Determine the [X, Y] coordinate at the center of the cell enclosing the given text.  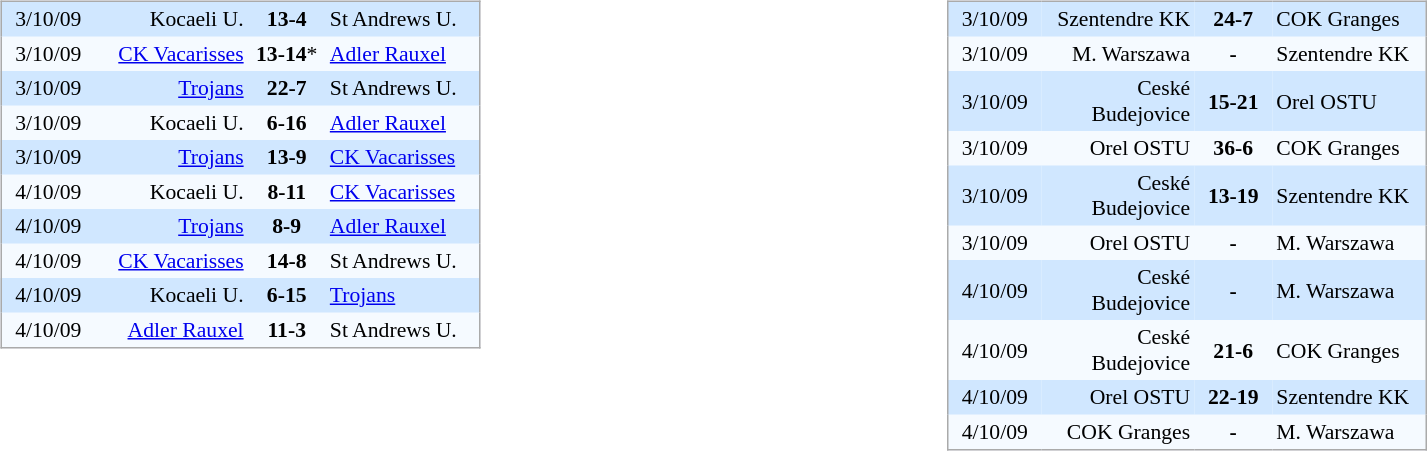
6-15 [286, 295]
15-21 [1234, 101]
22-7 [286, 88]
14-8 [286, 261]
6-16 [286, 123]
8-9 [286, 226]
13-19 [1234, 196]
13-14* [286, 53]
13-9 [286, 157]
21-6 [1234, 350]
24-7 [1234, 18]
13-4 [286, 18]
8-11 [286, 191]
36-6 [1234, 148]
11-3 [286, 330]
22-19 [1234, 397]
